Provide the (x, y) coordinate of the cell's center where the given text is located.  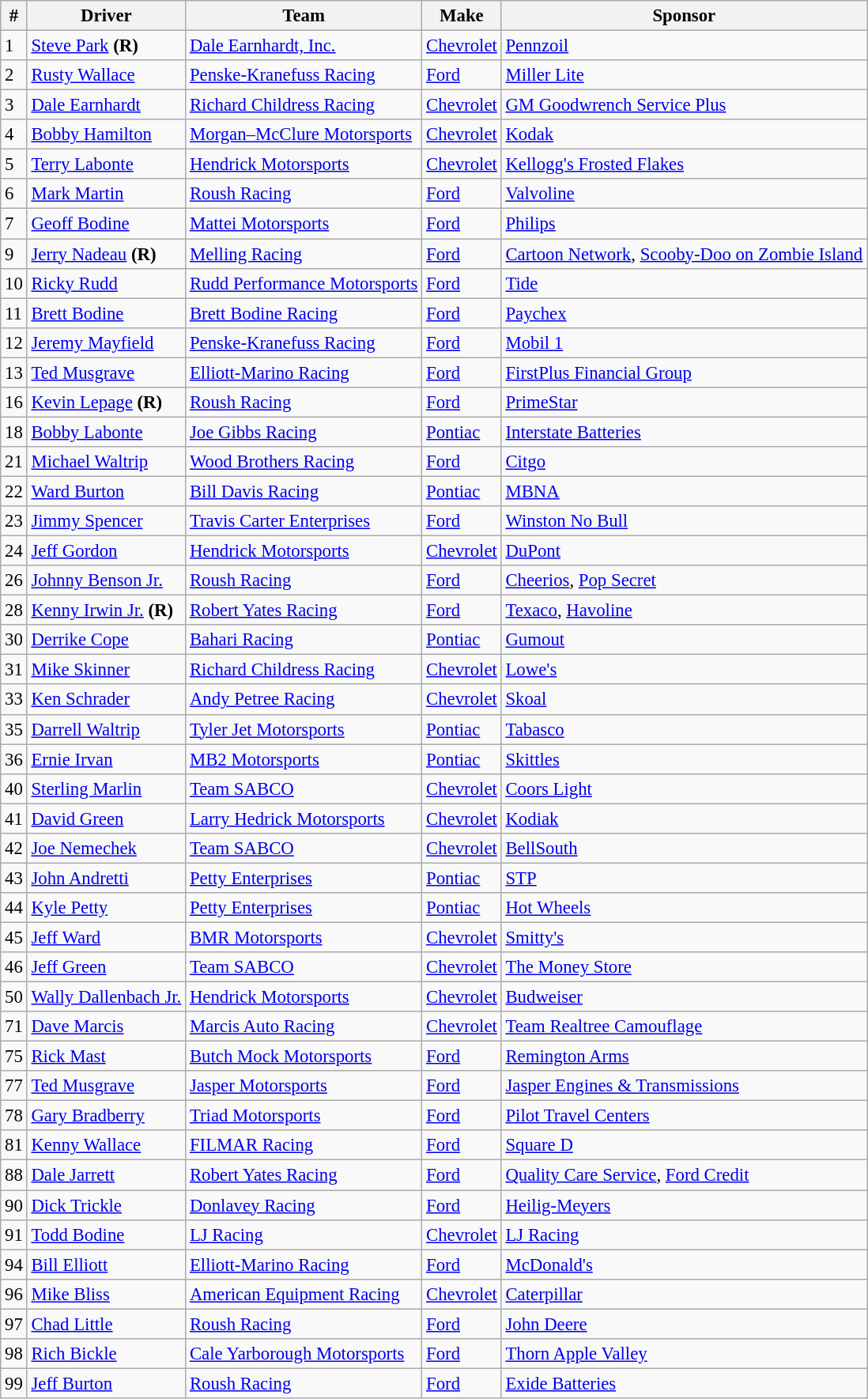
78 (14, 1116)
Jeff Gordon (106, 551)
Joe Gibbs Racing (304, 432)
Jerry Nadeau (R) (106, 254)
Ernie Irvan (106, 759)
35 (14, 729)
Hot Wheels (684, 908)
6 (14, 194)
97 (14, 1324)
Square D (684, 1146)
STP (684, 878)
PrimeStar (684, 403)
Chad Little (106, 1324)
Paychex (684, 313)
Cheerios, Pop Secret (684, 580)
McDonald's (684, 1265)
Steve Park (R) (106, 46)
Kellogg's Frosted Flakes (684, 164)
75 (14, 1057)
Rich Bickle (106, 1354)
36 (14, 759)
Quality Care Service, Ford Credit (684, 1175)
David Green (106, 819)
Smitty's (684, 937)
90 (14, 1205)
Mike Skinner (106, 670)
Darrell Waltrip (106, 729)
Jeremy Mayfield (106, 342)
31 (14, 670)
Texaco, Havoline (684, 611)
Lowe's (684, 670)
44 (14, 908)
24 (14, 551)
13 (14, 372)
Dale Earnhardt (106, 105)
Ward Burton (106, 491)
Brett Bodine Racing (304, 313)
Kodak (684, 134)
Miller Lite (684, 75)
Melling Racing (304, 254)
Mobil 1 (684, 342)
MBNA (684, 491)
Joe Nemechek (106, 849)
Tide (684, 283)
4 (14, 134)
Kevin Lepage (R) (106, 403)
Cale Yarborough Motorsports (304, 1354)
Wally Dallenbach Jr. (106, 997)
Travis Carter Enterprises (304, 521)
40 (14, 788)
Philips (684, 224)
Pilot Travel Centers (684, 1116)
Mattei Motorsports (304, 224)
12 (14, 342)
Bobby Hamilton (106, 134)
BMR Motorsports (304, 937)
50 (14, 997)
BellSouth (684, 849)
18 (14, 432)
Johnny Benson Jr. (106, 580)
Sponsor (684, 16)
# (14, 16)
99 (14, 1383)
The Money Store (684, 967)
Pennzoil (684, 46)
Ken Schrader (106, 700)
Rudd Performance Motorsports (304, 283)
77 (14, 1086)
Gumout (684, 640)
Valvoline (684, 194)
96 (14, 1294)
Andy Petree Racing (304, 700)
30 (14, 640)
7 (14, 224)
Make (462, 16)
Rusty Wallace (106, 75)
71 (14, 1027)
9 (14, 254)
Brett Bodine (106, 313)
Jeff Burton (106, 1383)
Larry Hedrick Motorsports (304, 819)
2 (14, 75)
41 (14, 819)
45 (14, 937)
Dick Trickle (106, 1205)
American Equipment Racing (304, 1294)
23 (14, 521)
Bill Davis Racing (304, 491)
DuPont (684, 551)
Tabasco (684, 729)
46 (14, 967)
Mark Martin (106, 194)
Morgan–McClure Motorsports (304, 134)
88 (14, 1175)
Ricky Rudd (106, 283)
Bobby Labonte (106, 432)
91 (14, 1235)
Triad Motorsports (304, 1116)
Wood Brothers Racing (304, 462)
22 (14, 491)
John Deere (684, 1324)
Sterling Marlin (106, 788)
81 (14, 1146)
Mike Bliss (106, 1294)
Dave Marcis (106, 1027)
Cartoon Network, Scooby-Doo on Zombie Island (684, 254)
Gary Bradberry (106, 1116)
98 (14, 1354)
FirstPlus Financial Group (684, 372)
Derrike Cope (106, 640)
42 (14, 849)
28 (14, 611)
Todd Bodine (106, 1235)
Budweiser (684, 997)
GM Goodwrench Service Plus (684, 105)
33 (14, 700)
26 (14, 580)
Bahari Racing (304, 640)
Marcis Auto Racing (304, 1027)
Heilig-Meyers (684, 1205)
43 (14, 878)
Kodiak (684, 819)
Exide Batteries (684, 1383)
Dale Earnhardt, Inc. (304, 46)
Citgo (684, 462)
Jasper Motorsports (304, 1086)
Skoal (684, 700)
Geoff Bodine (106, 224)
Terry Labonte (106, 164)
1 (14, 46)
Coors Light (684, 788)
John Andretti (106, 878)
Remington Arms (684, 1057)
3 (14, 105)
FILMAR Racing (304, 1146)
Driver (106, 16)
Jeff Green (106, 967)
Butch Mock Motorsports (304, 1057)
Thorn Apple Valley (684, 1354)
Dale Jarrett (106, 1175)
Kenny Irwin Jr. (R) (106, 611)
94 (14, 1265)
Skittles (684, 759)
16 (14, 403)
Kenny Wallace (106, 1146)
Team (304, 16)
5 (14, 164)
Kyle Petty (106, 908)
Interstate Batteries (684, 432)
Caterpillar (684, 1294)
Jeff Ward (106, 937)
Tyler Jet Motorsports (304, 729)
Jimmy Spencer (106, 521)
Jasper Engines & Transmissions (684, 1086)
10 (14, 283)
21 (14, 462)
Team Realtree Camouflage (684, 1027)
11 (14, 313)
Rick Mast (106, 1057)
MB2 Motorsports (304, 759)
Michael Waltrip (106, 462)
Bill Elliott (106, 1265)
Winston No Bull (684, 521)
Donlavey Racing (304, 1205)
